Extract the [X, Y] coordinate from the center of the cell holding the provided text.  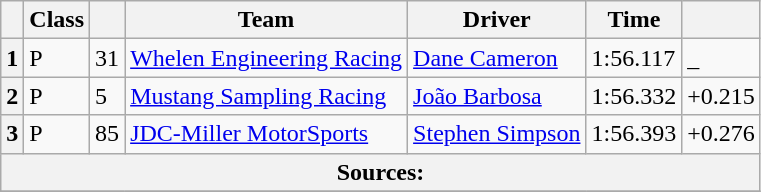
+0.276 [722, 134]
Dane Cameron [497, 58]
Team [266, 20]
3 [12, 134]
Sources: [381, 172]
Stephen Simpson [497, 134]
1:56.332 [634, 96]
85 [108, 134]
1:56.393 [634, 134]
+0.215 [722, 96]
_ [722, 58]
JDC-Miller MotorSports [266, 134]
31 [108, 58]
2 [12, 96]
João Barbosa [497, 96]
Time [634, 20]
1:56.117 [634, 58]
5 [108, 96]
1 [12, 58]
Whelen Engineering Racing [266, 58]
Class [57, 20]
Driver [497, 20]
Mustang Sampling Racing [266, 96]
